For the text-containing cell, return its midpoint in (X, Y) coordinate format. 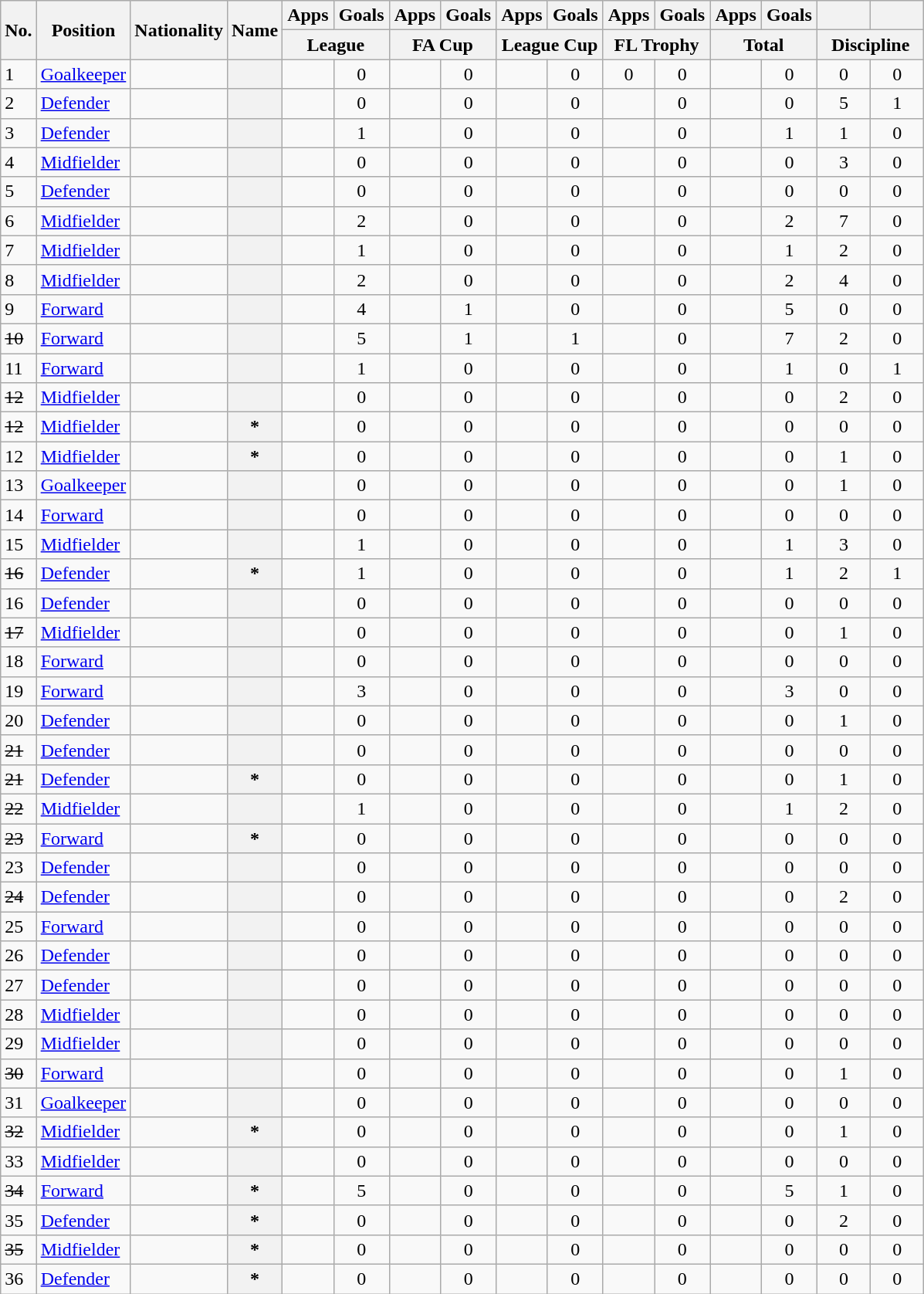
No. (19, 30)
League Cup (550, 45)
30 (19, 1073)
31 (19, 1103)
Nationality (179, 30)
18 (19, 662)
10 (19, 338)
11 (19, 368)
20 (19, 720)
17 (19, 632)
22 (19, 808)
13 (19, 486)
8 (19, 279)
9 (19, 309)
6 (19, 221)
Position (83, 30)
36 (19, 1279)
Discipline (871, 45)
FL Trophy (656, 45)
27 (19, 985)
Name (255, 30)
29 (19, 1044)
Total (764, 45)
14 (19, 515)
32 (19, 1132)
15 (19, 544)
33 (19, 1161)
34 (19, 1191)
24 (19, 897)
26 (19, 956)
League (337, 45)
FA Cup (443, 45)
25 (19, 926)
28 (19, 1015)
19 (19, 691)
